From the cell containing the given text, extract its center point as [x, y] coordinate. 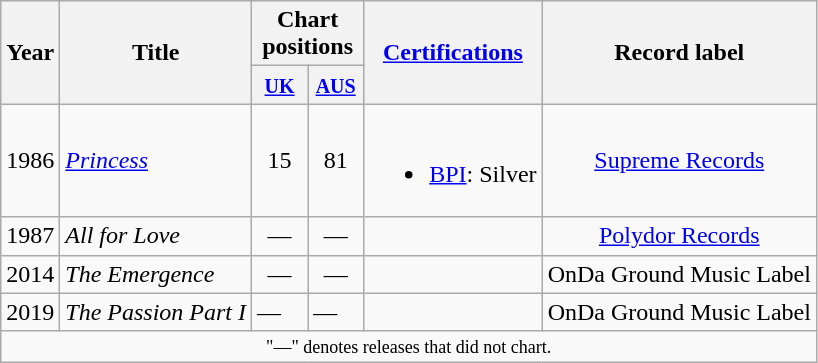
Year [30, 52]
1987 [30, 236]
AUS [336, 85]
Certifications [453, 52]
1986 [30, 160]
15 [280, 160]
2019 [30, 312]
Chart positions [308, 34]
All for Love [156, 236]
Supreme Records [679, 160]
2014 [30, 274]
The Emergence [156, 274]
The Passion Part I [156, 312]
Record label [679, 52]
"—" denotes releases that did not chart. [409, 346]
BPI: Silver [453, 160]
Princess [156, 160]
UK [280, 85]
81 [336, 160]
Polydor Records [679, 236]
Title [156, 52]
